Detect which cell encompasses the target text, then output its [x, y] center coordinate. 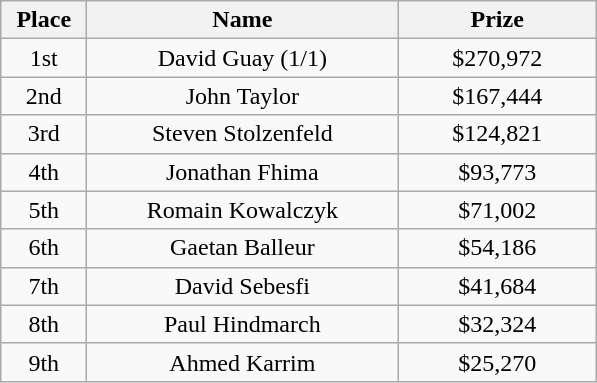
David Sebesfi [242, 286]
3rd [44, 134]
6th [44, 248]
John Taylor [242, 96]
Paul Hindmarch [242, 324]
$270,972 [498, 58]
Jonathan Fhima [242, 172]
$71,002 [498, 210]
David Guay (1/1) [242, 58]
Steven Stolzenfeld [242, 134]
Ahmed Karrim [242, 362]
$93,773 [498, 172]
9th [44, 362]
8th [44, 324]
$167,444 [498, 96]
1st [44, 58]
$54,186 [498, 248]
$25,270 [498, 362]
7th [44, 286]
5th [44, 210]
$41,684 [498, 286]
4th [44, 172]
Gaetan Balleur [242, 248]
Romain Kowalczyk [242, 210]
$32,324 [498, 324]
$124,821 [498, 134]
Prize [498, 20]
Name [242, 20]
Place [44, 20]
2nd [44, 96]
